Capture the cell that displays the provided text and extract its [x, y] central coordinate. 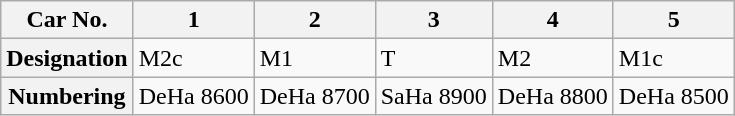
5 [674, 20]
3 [434, 20]
DeHa 8600 [194, 96]
M2c [194, 58]
DeHa 8500 [674, 96]
Car No. [67, 20]
M1 [314, 58]
T [434, 58]
DeHa 8800 [552, 96]
1 [194, 20]
Numbering [67, 96]
M2 [552, 58]
2 [314, 20]
DeHa 8700 [314, 96]
SaHa 8900 [434, 96]
Designation [67, 58]
M1c [674, 58]
4 [552, 20]
